Return the [x, y] coordinate for the center point of the cell that contains the specified text.  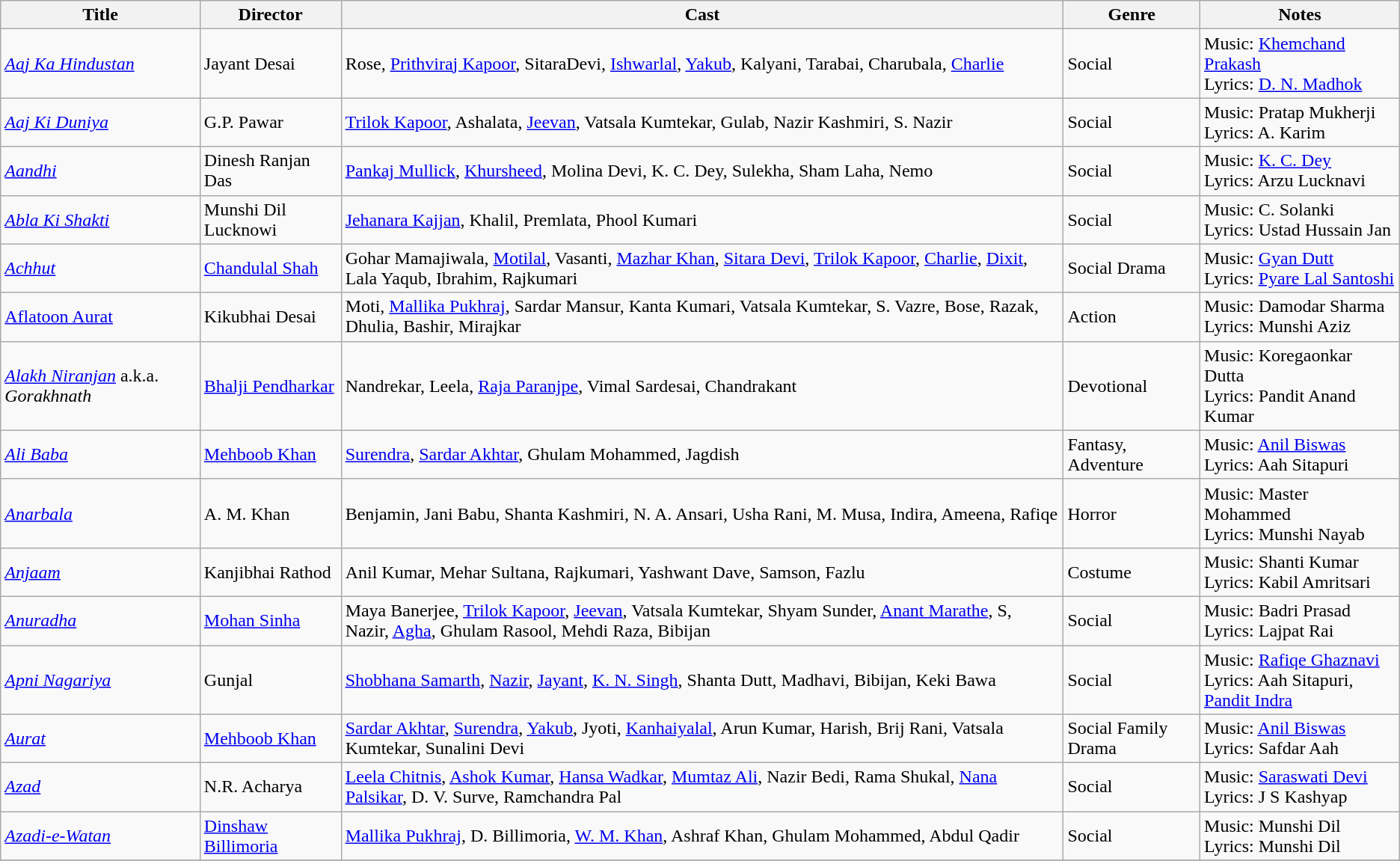
Title [100, 15]
Kikubhai Desai [271, 317]
Aaj Ki Duniya [100, 123]
Surendra, Sardar Akhtar, Ghulam Mohammed, Jagdish [702, 455]
Gohar Mamajiwala, Motilal, Vasanti, Mazhar Khan, Sitara Devi, Trilok Kapoor, Charlie, Dixit, Lala Yaqub, Ibrahim, Rajkumari [702, 268]
Shobhana Samarth, Nazir, Jayant, K. N. Singh, Shanta Dutt, Madhavi, Bibijan, Keki Bawa [702, 679]
Benjamin, Jani Babu, Shanta Kashmiri, N. A. Ansari, Usha Rani, M. Musa, Indira, Ameena, Rafiqe [702, 513]
Azadi-e-Watan [100, 836]
Abla Ki Shakti [100, 220]
Fantasy, Adventure [1132, 455]
Notes [1300, 15]
Nandrekar, Leela, Raja Paranjpe, Vimal Sardesai, Chandrakant [702, 386]
Music: Munshi DilLyrics: Munshi Dil [1300, 836]
Sardar Akhtar, Surendra, Yakub, Jyoti, Kanhaiyalal, Arun Kumar, Harish, Brij Rani, Vatsala Kumtekar, Sunalini Devi [702, 739]
Aandhi [100, 171]
Aurat [100, 739]
Chandulal Shah [271, 268]
Trilok Kapoor, Ashalata, Jeevan, Vatsala Kumtekar, Gulab, Nazir Kashmiri, S. Nazir [702, 123]
Anjaam [100, 572]
Music: Rafiqe GhaznaviLyrics: Aah Sitapuri, Pandit Indra [1300, 679]
Pankaj Mullick, Khursheed, Molina Devi, K. C. Dey, Sulekha, Sham Laha, Nemo [702, 171]
Music: Damodar SharmaLyrics: Munshi Aziz [1300, 317]
Music: Anil BiswasLyrics: Aah Sitapuri [1300, 455]
Music: Pratap MukherjiLyrics: A. Karim [1300, 123]
Ali Baba [100, 455]
Mohan Sinha [271, 621]
Music: Saraswati DeviLyrics: J S Kashyap [1300, 787]
Alakh Niranjan a.k.a. Gorakhnath [100, 386]
Music: Shanti KumarLyrics: Kabil Amritsari [1300, 572]
Cast [702, 15]
Kanjibhai Rathod [271, 572]
Jehanara Kajjan, Khalil, Premlata, Phool Kumari [702, 220]
Music: Anil BiswasLyrics: Safdar Aah [1300, 739]
Mallika Pukhraj, D. Billimoria, W. M. Khan, Ashraf Khan, Ghulam Mohammed, Abdul Qadir [702, 836]
A. M. Khan [271, 513]
Bhalji Pendharkar [271, 386]
Music: Badri PrasadLyrics: Lajpat Rai [1300, 621]
Aaj Ka Hindustan [100, 64]
Moti, Mallika Pukhraj, Sardar Mansur, Kanta Kumari, Vatsala Kumtekar, S. Vazre, Bose, Razak, Dhulia, Bashir, Mirajkar [702, 317]
Music: Khemchand PrakashLyrics: D. N. Madhok [1300, 64]
Rose, Prithviraj Kapoor, SitaraDevi, Ishwarlal, Yakub, Kalyani, Tarabai, Charubala, Charlie [702, 64]
Music: Gyan DuttLyrics: Pyare Lal Santoshi [1300, 268]
Aflatoon Aurat [100, 317]
Social Drama [1132, 268]
Maya Banerjee, Trilok Kapoor, Jeevan, Vatsala Kumtekar, Shyam Sunder, Anant Marathe, S, Nazir, Agha, Ghulam Rasool, Mehdi Raza, Bibijan [702, 621]
Achhut [100, 268]
Dinesh Ranjan Das [271, 171]
Music: Master MohammedLyrics: Munshi Nayab [1300, 513]
N.R. Acharya [271, 787]
Munshi Dil Lucknowi [271, 220]
G.P. Pawar [271, 123]
Dinshaw Billimoria [271, 836]
Genre [1132, 15]
Apni Nagariya [100, 679]
Director [271, 15]
Music: Koregaonkar DuttaLyrics: Pandit Anand Kumar [1300, 386]
Music: C. SolankiLyrics: Ustad Hussain Jan [1300, 220]
Jayant Desai [271, 64]
Devotional [1132, 386]
Action [1132, 317]
Leela Chitnis, Ashok Kumar, Hansa Wadkar, Mumtaz Ali, Nazir Bedi, Rama Shukal, Nana Palsikar, D. V. Surve, Ramchandra Pal [702, 787]
Gunjal [271, 679]
Azad [100, 787]
Music: K. C. DeyLyrics: Arzu Lucknavi [1300, 171]
Anil Kumar, Mehar Sultana, Rajkumari, Yashwant Dave, Samson, Fazlu [702, 572]
Anarbala [100, 513]
Costume [1132, 572]
Horror [1132, 513]
Anuradha [100, 621]
Social Family Drama [1132, 739]
